Return [X, Y] of the center of cell containing provided text 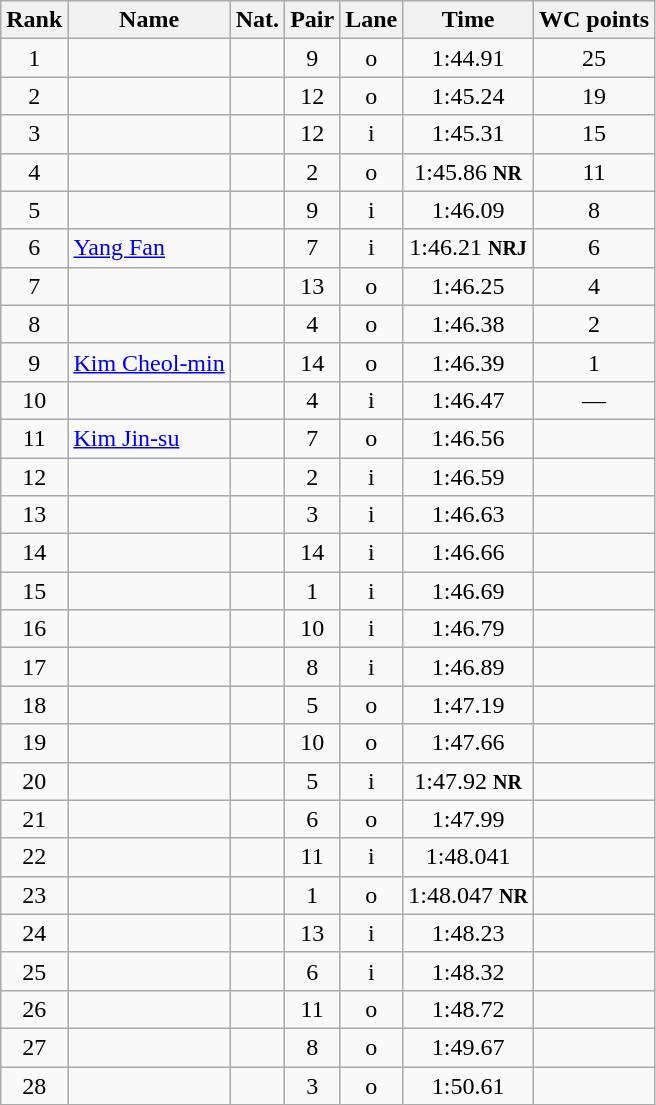
1:49.67 [468, 1047]
WC points [594, 20]
Time [468, 20]
20 [34, 781]
1:45.24 [468, 96]
28 [34, 1085]
1:47.66 [468, 743]
16 [34, 629]
1:45.86 NR [468, 172]
1:46.21 NRJ [468, 248]
1:46.25 [468, 286]
1:48.047 NR [468, 895]
1:47.19 [468, 705]
18 [34, 705]
1:46.39 [468, 362]
1:46.47 [468, 400]
21 [34, 819]
1:46.69 [468, 591]
23 [34, 895]
1:48.72 [468, 1009]
24 [34, 933]
1:50.61 [468, 1085]
22 [34, 857]
Kim Jin-su [149, 438]
1:46.66 [468, 553]
17 [34, 667]
1:47.99 [468, 819]
1:46.59 [468, 477]
1:46.38 [468, 324]
1:46.89 [468, 667]
1:47.92 NR [468, 781]
1:48.23 [468, 933]
Lane [372, 20]
1:44.91 [468, 58]
Pair [312, 20]
Name [149, 20]
Rank [34, 20]
Kim Cheol-min [149, 362]
27 [34, 1047]
1:46.63 [468, 515]
1:46.79 [468, 629]
26 [34, 1009]
1:45.31 [468, 134]
1:48.041 [468, 857]
1:46.56 [468, 438]
1:46.09 [468, 210]
Nat. [257, 20]
1:48.32 [468, 971]
— [594, 400]
Yang Fan [149, 248]
